Identify which cell holds the provided text, then report its [X, Y] central coordinate. 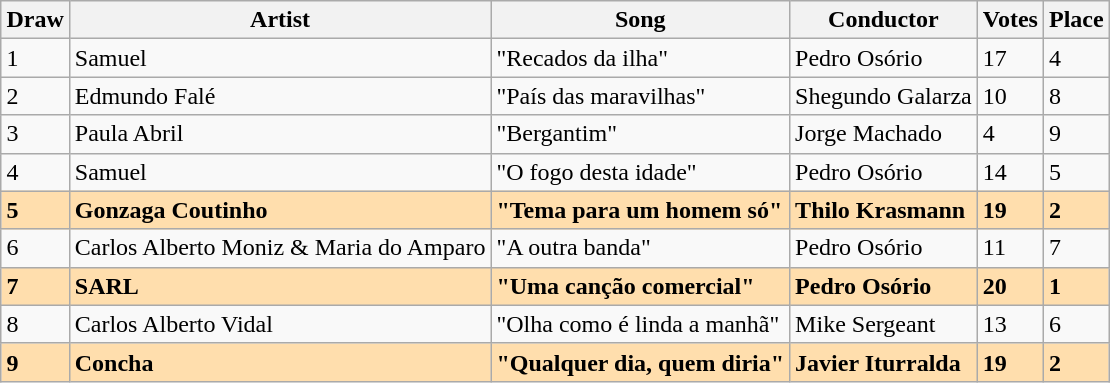
"O fogo desta idade" [640, 172]
11 [1010, 248]
Javier Iturralda [884, 362]
Carlos Alberto Moniz & Maria do Amparo [280, 248]
Draw [35, 20]
10 [1010, 96]
"Qualquer dia, quem diria" [640, 362]
Artist [280, 20]
"Olha como é linda a manhã" [640, 324]
"País das maravilhas" [640, 96]
20 [1010, 286]
"Recados da ilha" [640, 58]
Mike Sergeant [884, 324]
Concha [280, 362]
17 [1010, 58]
3 [35, 134]
Paula Abril [280, 134]
13 [1010, 324]
"Uma canção comercial" [640, 286]
Shegundo Galarza [884, 96]
Edmundo Falé [280, 96]
Song [640, 20]
Jorge Machado [884, 134]
Thilo Krasmann [884, 210]
Place [1076, 20]
"A outra banda" [640, 248]
Gonzaga Coutinho [280, 210]
"Tema para um homem só" [640, 210]
SARL [280, 286]
Carlos Alberto Vidal [280, 324]
Conductor [884, 20]
"Bergantim" [640, 134]
Votes [1010, 20]
14 [1010, 172]
